Pinpoint the cell where the given text exists, returning its [x, y] midpoint coordinate. 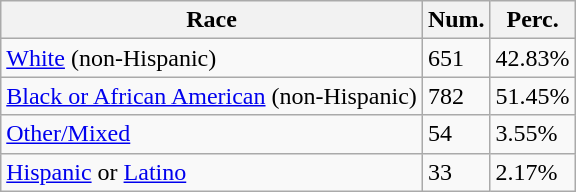
3.55% [532, 134]
51.45% [532, 96]
White (non-Hispanic) [212, 58]
Hispanic or Latino [212, 172]
54 [456, 134]
Perc. [532, 20]
782 [456, 96]
651 [456, 58]
Race [212, 20]
2.17% [532, 172]
Num. [456, 20]
42.83% [532, 58]
Other/Mixed [212, 134]
Black or African American (non-Hispanic) [212, 96]
33 [456, 172]
